Search for the cell housing the specified text and yield its [x, y] center coordinate. 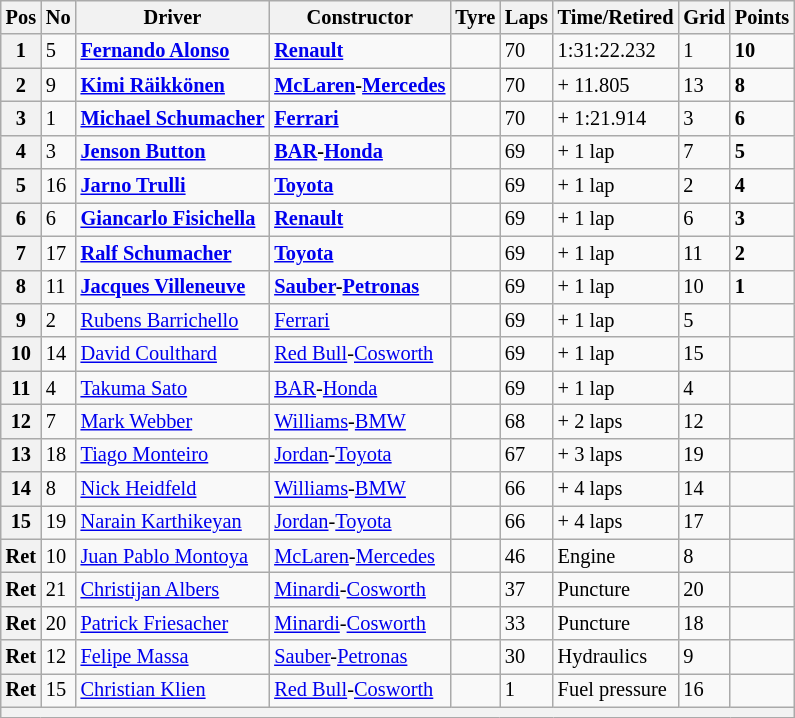
Nick Heidfeld [173, 489]
Jarno Trulli [173, 186]
1:31:22.232 [616, 51]
Jenson Button [173, 152]
Driver [173, 17]
33 [526, 623]
Pos [21, 17]
Ralf Schumacher [173, 253]
Rubens Barrichello [173, 320]
No [58, 17]
46 [526, 556]
Kimi Räikkönen [173, 85]
Narain Karthikeyan [173, 522]
+ 11.805 [616, 85]
Hydraulics [616, 657]
67 [526, 455]
Michael Schumacher [173, 118]
Jacques Villeneuve [173, 287]
Felipe Massa [173, 657]
Patrick Friesacher [173, 623]
37 [526, 589]
Juan Pablo Montoya [173, 556]
21 [58, 589]
+ 3 laps [616, 455]
Fuel pressure [616, 690]
Constructor [360, 17]
Grid [704, 17]
68 [526, 421]
Tyre [475, 17]
Giancarlo Fisichella [173, 219]
Laps [526, 17]
David Coulthard [173, 354]
Fernando Alonso [173, 51]
Christijan Albers [173, 589]
Engine [616, 556]
30 [526, 657]
Points [762, 17]
Tiago Monteiro [173, 455]
Time/Retired [616, 17]
Mark Webber [173, 421]
+ 2 laps [616, 421]
Christian Klien [173, 690]
Takuma Sato [173, 388]
+ 1:21.914 [616, 118]
